Scan for the cell matching the given text and deliver its [x, y] coordinate at center. 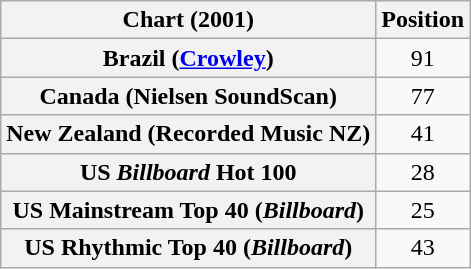
Position [423, 20]
28 [423, 172]
43 [423, 248]
91 [423, 58]
77 [423, 96]
Brazil (Crowley) [188, 58]
US Mainstream Top 40 (Billboard) [188, 210]
US Rhythmic Top 40 (Billboard) [188, 248]
41 [423, 134]
Chart (2001) [188, 20]
US Billboard Hot 100 [188, 172]
25 [423, 210]
New Zealand (Recorded Music NZ) [188, 134]
Canada (Nielsen SoundScan) [188, 96]
